Identify which cell holds the provided text, then report its (x, y) central coordinate. 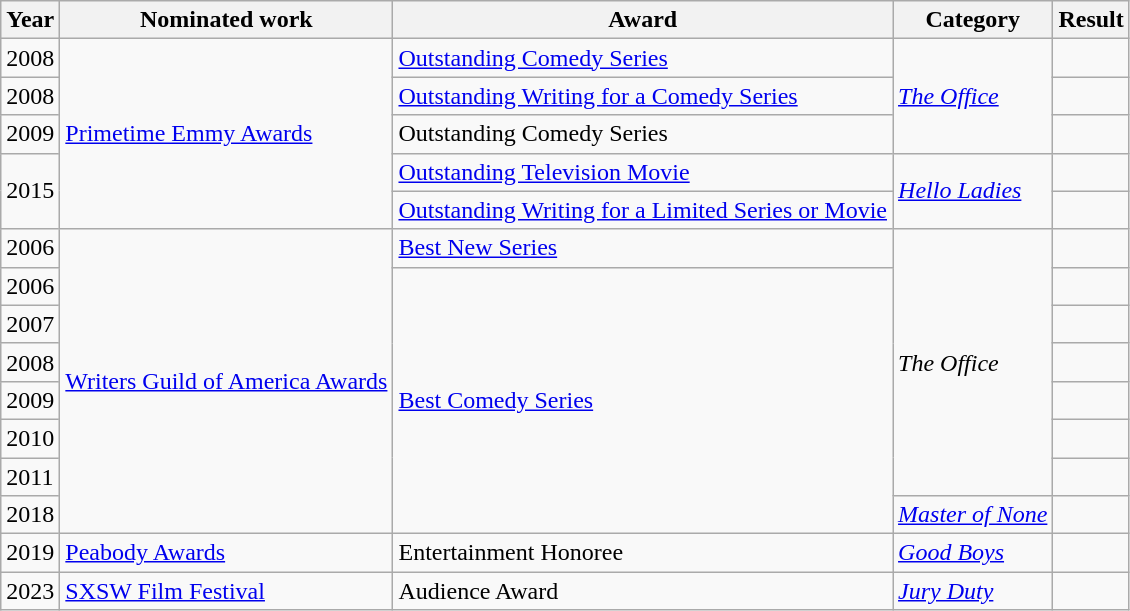
2007 (30, 324)
Outstanding Writing for a Limited Series or Movie (643, 210)
Outstanding Writing for a Comedy Series (643, 96)
Outstanding Television Movie (643, 172)
Nominated work (226, 20)
Good Boys (973, 553)
Category (973, 20)
Audience Award (643, 591)
Hello Ladies (973, 191)
Jury Duty (973, 591)
Result (1091, 20)
Year (30, 20)
SXSW Film Festival (226, 591)
Master of None (973, 515)
2019 (30, 553)
Writers Guild of America Awards (226, 381)
Primetime Emmy Awards (226, 134)
2023 (30, 591)
Entertainment Honoree (643, 553)
2010 (30, 438)
2015 (30, 191)
Peabody Awards (226, 553)
Best New Series (643, 248)
2011 (30, 477)
Best Comedy Series (643, 400)
Award (643, 20)
2018 (30, 515)
